From the cell containing the given text, extract its center point as [x, y] coordinate. 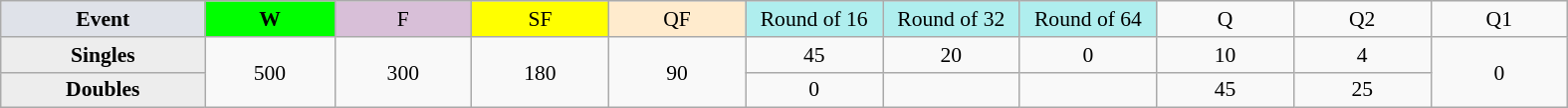
Q [1226, 19]
Round of 16 [814, 19]
Round of 64 [1088, 19]
20 [951, 55]
QF [677, 19]
300 [403, 72]
4 [1362, 55]
Doubles [104, 90]
Singles [104, 55]
Q2 [1362, 19]
500 [270, 72]
Q1 [1499, 19]
SF [541, 19]
90 [677, 72]
Round of 32 [951, 19]
F [403, 19]
Event [104, 19]
180 [541, 72]
W [270, 19]
25 [1362, 90]
10 [1226, 55]
